Return the [x, y] coordinate for the center point of the cell that contains the specified text.  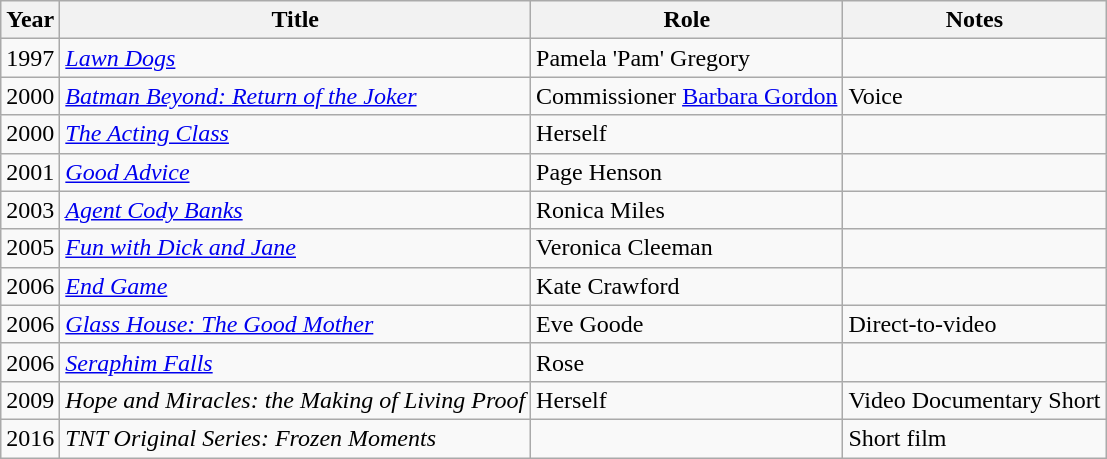
Veronica Cleeman [687, 248]
Title [296, 20]
Hope and Miracles: the Making of Living Proof [296, 400]
Notes [974, 20]
Glass House: The Good Mother [296, 324]
Ronica Miles [687, 210]
Pamela 'Pam' Gregory [687, 58]
Page Henson [687, 172]
Short film [974, 438]
Voice [974, 96]
The Acting Class [296, 134]
Eve Goode [687, 324]
Year [30, 20]
Rose [687, 362]
2016 [30, 438]
Good Advice [296, 172]
Video Documentary Short [974, 400]
1997 [30, 58]
2003 [30, 210]
TNT Original Series: Frozen Moments [296, 438]
Role [687, 20]
2001 [30, 172]
Commissioner Barbara Gordon [687, 96]
Kate Crawford [687, 286]
Lawn Dogs [296, 58]
2005 [30, 248]
Fun with Dick and Jane [296, 248]
2009 [30, 400]
Batman Beyond: Return of the Joker [296, 96]
Direct-to-video [974, 324]
Seraphim Falls [296, 362]
End Game [296, 286]
Agent Cody Banks [296, 210]
